From the cell containing the given text, extract its center point as [x, y] coordinate. 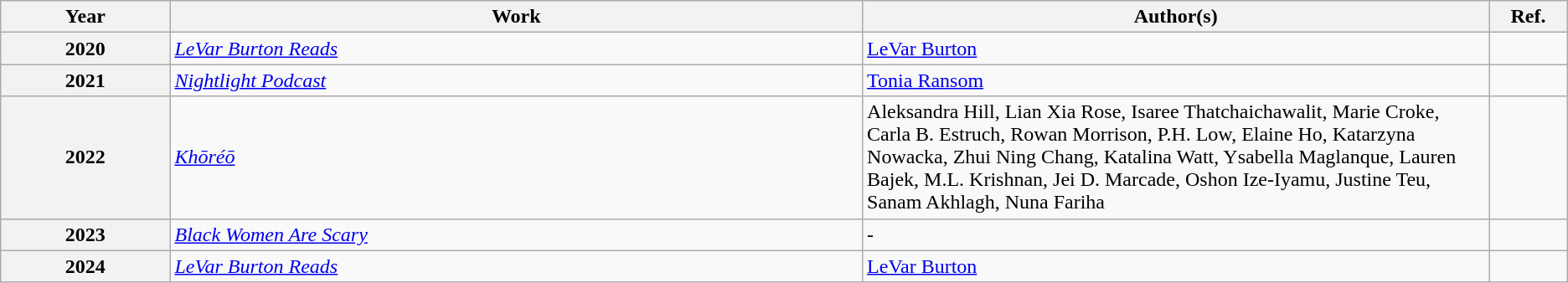
Tonia Ransom [1176, 80]
Year [85, 17]
2021 [85, 80]
Ref. [1529, 17]
2023 [85, 234]
Nightlight Podcast [516, 80]
Black Women Are Scary [516, 234]
Work [516, 17]
- [1176, 234]
2020 [85, 49]
2024 [85, 266]
Author(s) [1176, 17]
2022 [85, 157]
Khōréō [516, 157]
